Identify which cell holds the provided text, then report its (x, y) central coordinate. 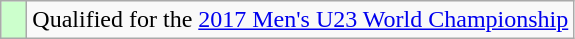
Qualified for the 2017 Men's U23 World Championship (300, 20)
